Scan for the cell matching the given text and deliver its [X, Y] coordinate at center. 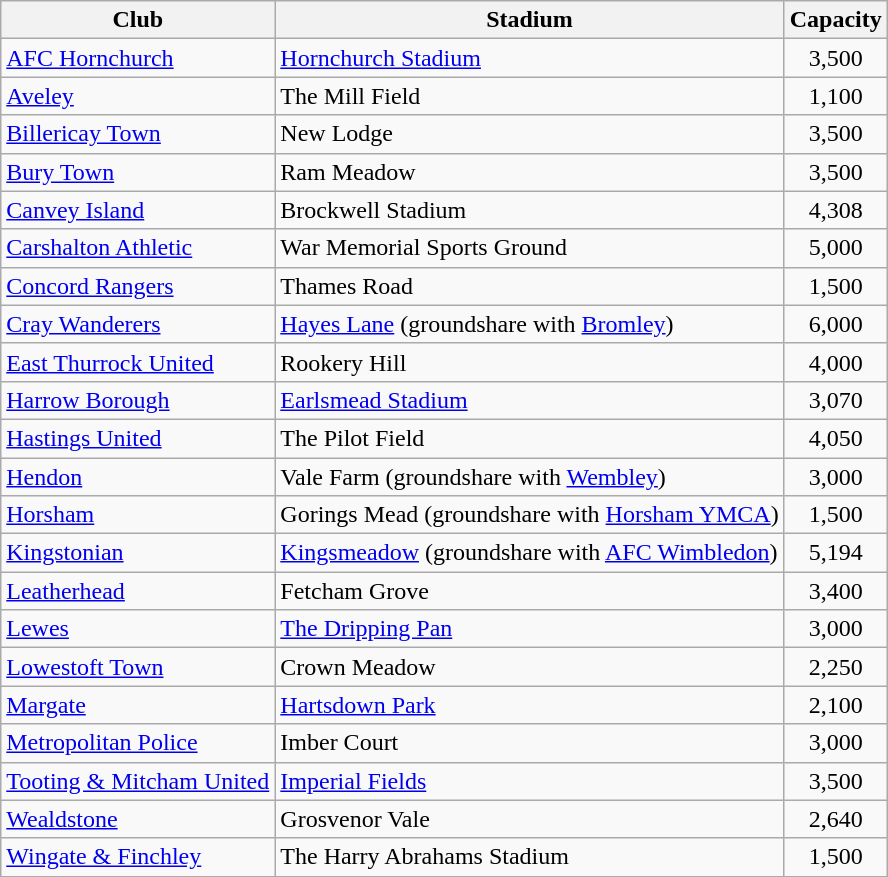
Metropolitan Police [138, 743]
Stadium [530, 20]
Imber Court [530, 743]
The Harry Abrahams Stadium [530, 857]
Rookery Hill [530, 362]
5,194 [836, 553]
Brockwell Stadium [530, 210]
Cray Wanderers [138, 324]
2,100 [836, 705]
Harrow Borough [138, 400]
3,400 [836, 591]
Capacity [836, 20]
Bury Town [138, 172]
Thames Road [530, 286]
AFC Hornchurch [138, 58]
3,070 [836, 400]
War Memorial Sports Ground [530, 248]
5,000 [836, 248]
The Mill Field [530, 96]
Hornchurch Stadium [530, 58]
Ram Meadow [530, 172]
Vale Farm (groundshare with Wembley) [530, 477]
Lowestoft Town [138, 667]
Horsham [138, 515]
East Thurrock United [138, 362]
2,250 [836, 667]
Tooting & Mitcham United [138, 781]
Concord Rangers [138, 286]
Hartsdown Park [530, 705]
Club [138, 20]
Kingsmeadow (groundshare with AFC Wimbledon) [530, 553]
Grosvenor Vale [530, 819]
New Lodge [530, 134]
The Pilot Field [530, 438]
Hendon [138, 477]
Aveley [138, 96]
Billericay Town [138, 134]
Hayes Lane (groundshare with Bromley) [530, 324]
Carshalton Athletic [138, 248]
4,308 [836, 210]
Kingstonian [138, 553]
Fetcham Grove [530, 591]
Gorings Mead (groundshare with Horsham YMCA) [530, 515]
Wingate & Finchley [138, 857]
Margate [138, 705]
Earlsmead Stadium [530, 400]
6,000 [836, 324]
4,000 [836, 362]
1,100 [836, 96]
The Dripping Pan [530, 629]
Lewes [138, 629]
4,050 [836, 438]
Leatherhead [138, 591]
Canvey Island [138, 210]
Imperial Fields [530, 781]
Hastings United [138, 438]
Wealdstone [138, 819]
2,640 [836, 819]
Crown Meadow [530, 667]
